Search for the cell housing the specified text and yield its [x, y] center coordinate. 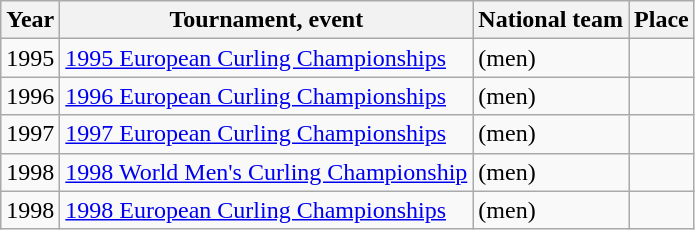
1995 [30, 58]
Tournament, event [266, 20]
National team [551, 20]
1996 European Curling Championships [266, 96]
1997 [30, 134]
1995 European Curling Championships [266, 58]
1997 European Curling Championships [266, 134]
1996 [30, 96]
Year [30, 20]
Place [662, 20]
1998 World Men's Curling Championship [266, 172]
1998 European Curling Championships [266, 210]
